Return (x, y) of the center of cell containing provided text 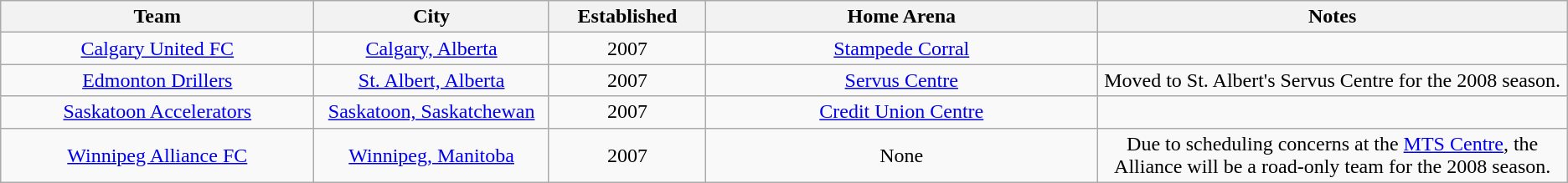
Notes (1332, 17)
Moved to St. Albert's Servus Centre for the 2008 season. (1332, 80)
Calgary, Alberta (432, 48)
Established (627, 17)
Credit Union Centre (901, 112)
Calgary United FC (157, 48)
Home Arena (901, 17)
Saskatoon Accelerators (157, 112)
Stampede Corral (901, 48)
Edmonton Drillers (157, 80)
Team (157, 17)
Winnipeg Alliance FC (157, 155)
St. Albert, Alberta (432, 80)
City (432, 17)
Due to scheduling concerns at the MTS Centre, the Alliance will be a road-only team for the 2008 season. (1332, 155)
Saskatoon, Saskatchewan (432, 112)
None (901, 155)
Winnipeg, Manitoba (432, 155)
Servus Centre (901, 80)
